Pinpoint the cell where the given text exists, returning its [x, y] midpoint coordinate. 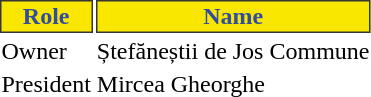
Role [46, 16]
Owner [46, 51]
Name [233, 16]
Ștefăneștii de Jos Commune [233, 51]
